Return the (X, Y) coordinate for the center point of the cell that contains the specified text.  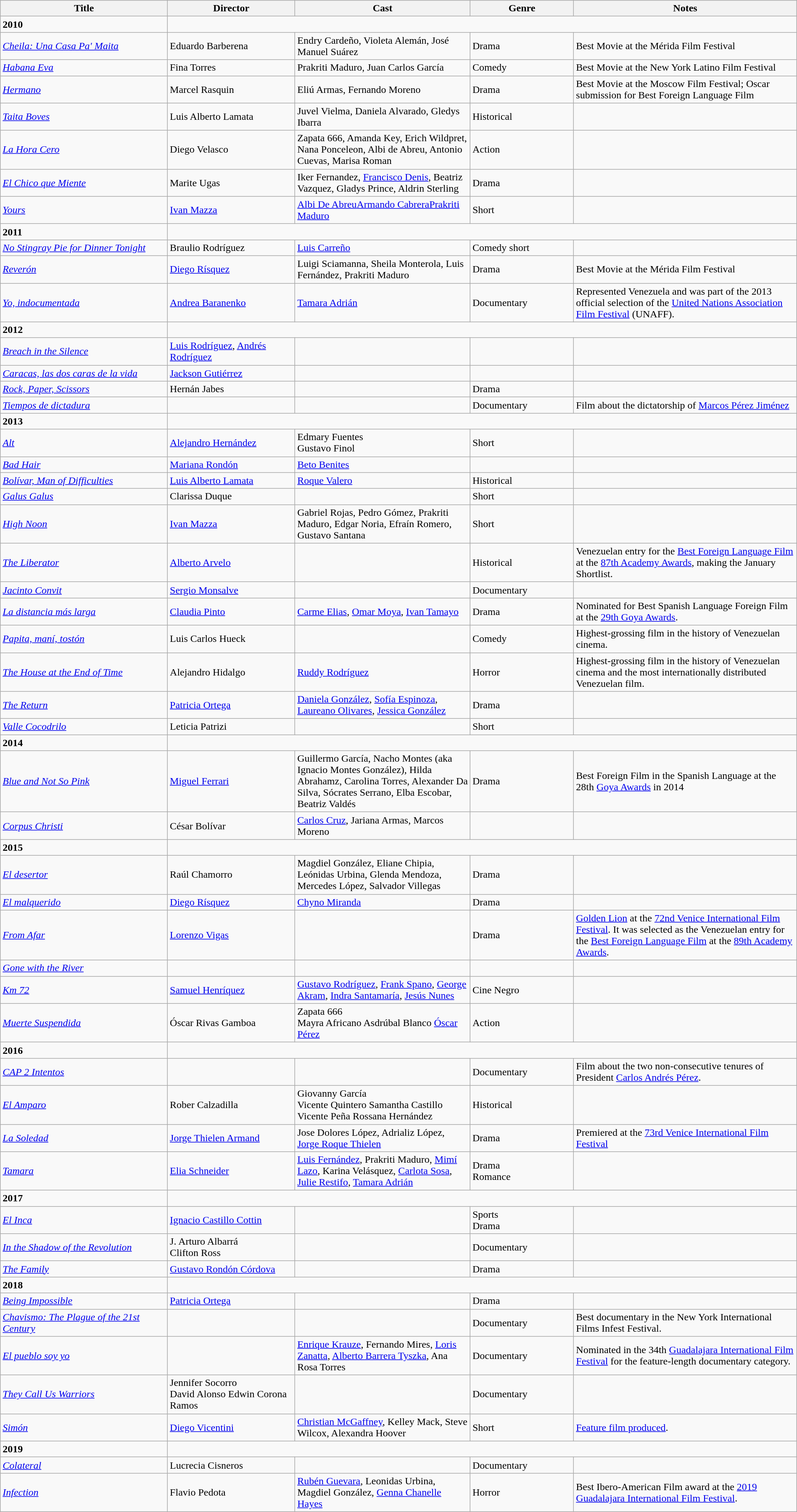
Jorge Thielen Armand (231, 1137)
Rubén Guevara, Leonidas Urbina, Magdiel González, Genna Chanelle Hayes (383, 1492)
Gustavo Rodríguez, Frank Spano, George Akram, Indra Santamaría, Jesús Nunes (383, 990)
2016 (84, 1050)
Braulio Rodríguez (231, 248)
Premiered at the 73rd Venice International Film Festival (685, 1137)
Director (231, 8)
Highest-grossing film in the history of Venezuelan cinema. (685, 639)
High Noon (84, 524)
Clarissa Duque (231, 496)
Eliú Armas, Fernando Moreno (383, 89)
Christian McGaffney, Kelley Mack, Steve Wilcox, Alexandra Hoover (383, 1428)
Venezuelan entry for the Best Foreign Language Film at the 87th Academy Awards, making the January Shortlist. (685, 562)
Lorenzo Vigas (231, 935)
2010 (84, 24)
Film about the dictatorship of Marcos Pérez Jiménez (685, 405)
The House at the End of Time (84, 672)
Best Movie at the Moscow Film Festival; Oscar submission for Best Foreign Language Film (685, 89)
Eduardo Barberena (231, 46)
Alt (84, 443)
2019 (84, 1449)
El Inca (84, 1220)
Notes (685, 8)
Alejandro Hidalgo (231, 672)
2017 (84, 1198)
Yo, indocumentada (84, 303)
2011 (84, 232)
Luis Carlos Hueck (231, 639)
SportsDrama (522, 1220)
Luis Rodríguez, Andrés Rodríguez (231, 351)
La Hora Cero (84, 150)
Taita Boves (84, 117)
The Return (84, 705)
Best Movie at the New York Latino Film Festival (685, 68)
2018 (84, 1285)
Flavio Pedota (231, 1492)
Best documentary in the New York International Films Infest Festival. (685, 1322)
J. Arturo AlbarráClifton Ross (231, 1248)
Papita, maní, tostón (84, 639)
Tiempos de dictadura (84, 405)
2014 (84, 743)
Valle Cocodrilo (84, 727)
Simón (84, 1428)
Marcel Rasquin (231, 89)
Luis Carreño (383, 248)
Diego Velasco (231, 150)
Magdiel González, Eliane Chipia, Leónidas Urbina, Glenda Mendoza, Mercedes López, Salvador Villegas (383, 875)
Jackson Gutiérrez (231, 373)
Raúl Chamorro (231, 875)
Samuel Henríquez (231, 990)
Mariana Rondón (231, 464)
Chavismo: The Plague of the 21st Century (84, 1322)
Hermano (84, 89)
Fina Torres (231, 68)
Caracas, las dos caras de la vida (84, 373)
Cast (383, 8)
CAP 2 Intentos (84, 1072)
Bad Hair (84, 464)
Infection (84, 1492)
Endry Cardeño, Violeta Alemán, José Manuel Suárez (383, 46)
Title (84, 8)
Carme Elias, Omar Moya, Ivan Tamayo (383, 611)
Enrique Krauze, Fernando Mires, Loris Zanatta, Alberto Barrera Tyszka, Ana Rosa Torres (383, 1356)
Colateral (84, 1465)
Roque Valero (383, 480)
Luis Fernández, Prakriti Maduro, Mimí Lazo, Karina Velásquez, Carlota Sosa, Julie Restifo, Tamara Adrián (383, 1171)
Giovanny GarcíaVicente Quintero Samantha Castillo Vicente Peña Rossana Hernández (383, 1105)
Comedy short (522, 248)
Prakriti Maduro, Juan Carlos García (383, 68)
El malquerido (84, 902)
Zapata 666, Amanda Key, Erich Wildpret, Nana Ponceleon, Albi de Abreu, Antonio Cuevas, Marisa Roman (383, 150)
Andrea Baranenko (231, 303)
Gustavo Rondón Córdova (231, 1269)
Zapata 666Mayra Africano Asdrúbal Blanco Óscar Pérez (383, 1023)
2013 (84, 421)
Habana Eva (84, 68)
2012 (84, 330)
Alberto Arvelo (231, 562)
Rock, Paper, Scissors (84, 389)
El Chico que Miente (84, 182)
Tamara (84, 1171)
Chyno Miranda (383, 902)
In the Shadow of the Revolution (84, 1248)
Cheila: Una Casa Pa' Maita (84, 46)
Iker Fernandez, Francisco Denis, Beatriz Vazquez, Gladys Prince, Aldrin Sterling (383, 182)
Óscar Rivas Gamboa (231, 1023)
Genre (522, 8)
Albi De AbreuArmando CabreraPrakriti Maduro (383, 210)
Claudia Pinto (231, 611)
No Stingray Pie for Dinner Tonight (84, 248)
Jennifer SocorroDavid Alonso Edwin Corona Ramos (231, 1394)
Galus Galus (84, 496)
El Amparo (84, 1105)
Hernán Jabes (231, 389)
Best Ibero-American Film award at the 2019 Guadalajara International Film Festival. (685, 1492)
Best Foreign Film in the Spanish Language at the 28th Goya Awards in 2014 (685, 781)
El desertor (84, 875)
Breach in the Silence (84, 351)
Ignacio Castillo Cottin (231, 1220)
Alejandro Hernández (231, 443)
DramaRomance (522, 1171)
Juvel Vielma, Daniela Alvarado, Gledys Ibarra (383, 117)
Beto Benites (383, 464)
Nominated in the 34th Guadalajara International Film Festival for the feature-length documentary category. (685, 1356)
Yours (84, 210)
Edmary FuentesGustavo Finol (383, 443)
Elia Schneider (231, 1171)
The Liberator (84, 562)
Lucrecia Cisneros (231, 1465)
César Bolívar (231, 826)
Blue and Not So Pink (84, 781)
Rober Calzadilla (231, 1105)
Tamara Adrián (383, 303)
Represented Venezuela and was part of the 2013 official selection of the United Nations Association Film Festival (UNAFF). (685, 303)
From Afar (84, 935)
El pueblo soy yo (84, 1356)
Muerte Suspendida (84, 1023)
2015 (84, 847)
Feature film produced. (685, 1428)
La Soledad (84, 1137)
Nominated for Best Spanish Language Foreign Film at the 29th Goya Awards. (685, 611)
Gone with the River (84, 968)
Highest-grossing film in the history of Venezuelan cinema and the most internationally distributed Venezuelan film. (685, 672)
Sergio Monsalve (231, 590)
The Family (84, 1269)
Miguel Ferrari (231, 781)
Carlos Cruz, Jariana Armas, Marcos Moreno (383, 826)
Jose Dolores López, Adrializ López, Jorge Roque Thielen (383, 1137)
La distancia más larga (84, 611)
Film about the two non-consecutive tenures of President Carlos Andrés Pérez. (685, 1072)
Gabriel Rojas, Pedro Gómez, Prakriti Maduro, Edgar Noria, Efraín Romero, Gustavo Santana (383, 524)
Ruddy Rodríguez (383, 672)
Km 72 (84, 990)
Luigi Sciamanna, Sheila Monterola, Luis Fernández, Prakriti Maduro (383, 269)
Leticia Patrizi (231, 727)
They Call Us Warriors (84, 1394)
Diego Vicentini (231, 1428)
Daniela González, Sofía Espinoza, Laureano Olivares, Jessica González (383, 705)
Corpus Christi (84, 826)
Reverón (84, 269)
Bolívar, Man of Difficulties (84, 480)
Marite Ugas (231, 182)
Being Impossible (84, 1301)
Cine Negro (522, 990)
Jacinto Convit (84, 590)
